From the cell containing the given text, extract its center point as [X, Y] coordinate. 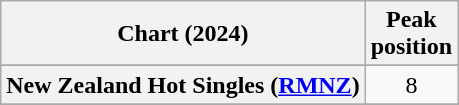
8 [411, 85]
Peakposition [411, 34]
New Zealand Hot Singles (RMNZ) [183, 85]
Chart (2024) [183, 34]
